Find where the given text appears and provide that cell's center as [x, y] coordinate. 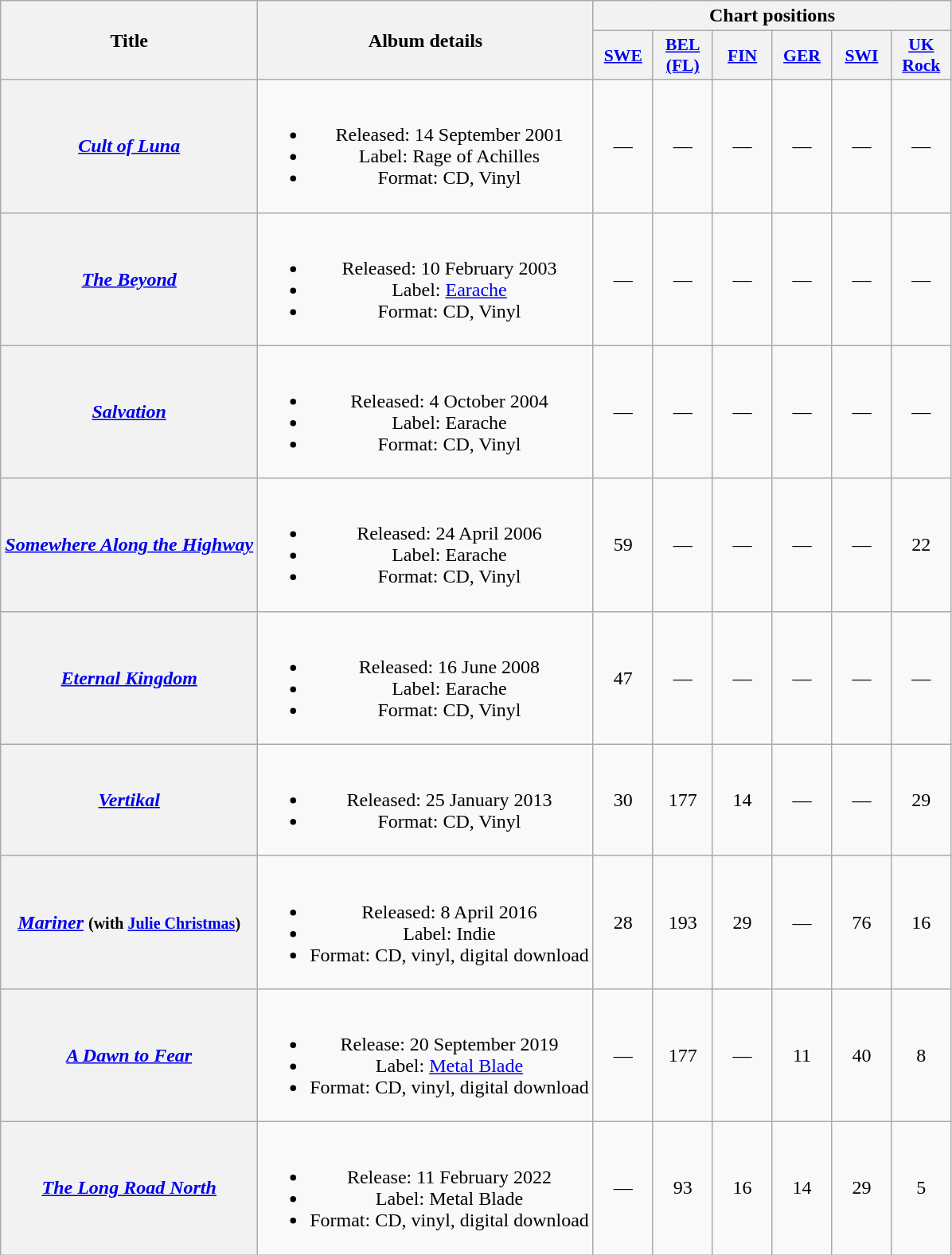
Released: 25 January 2013Format: CD, Vinyl [426, 800]
Title [129, 40]
Released: 4 October 2004Label: EaracheFormat: CD, Vinyl [426, 412]
Release: 20 September 2019Label: Metal BladeFormat: CD, vinyl, digital download [426, 1055]
93 [683, 1187]
Released: 10 February 2003Label: EaracheFormat: CD, Vinyl [426, 279]
FIN [742, 56]
22 [922, 544]
BEL(FL) [683, 56]
28 [622, 922]
A Dawn to Fear [129, 1055]
193 [683, 922]
UKRock [922, 56]
Eternal Kingdom [129, 678]
SWI [861, 56]
Mariner (with Julie Christmas) [129, 922]
Released: 14 September 2001Label: Rage of AchillesFormat: CD, Vinyl [426, 146]
Somewhere Along the Highway [129, 544]
76 [861, 922]
Salvation [129, 412]
Release: 11 February 2022Label: Metal BladeFormat: CD, vinyl, digital download [426, 1187]
5 [922, 1187]
11 [802, 1055]
Vertikal [129, 800]
GER [802, 56]
Album details [426, 40]
8 [922, 1055]
47 [622, 678]
Released: 16 June 2008Label: EaracheFormat: CD, Vinyl [426, 678]
30 [622, 800]
SWE [622, 56]
40 [861, 1055]
Released: 24 April 2006Label: EaracheFormat: CD, Vinyl [426, 544]
Released: 8 April 2016Label: IndieFormat: CD, vinyl, digital download [426, 922]
59 [622, 544]
Chart positions [772, 16]
Cult of Luna [129, 146]
The Beyond [129, 279]
The Long Road North [129, 1187]
